Extract the [X, Y] coordinate from the center of the cell holding the provided text.  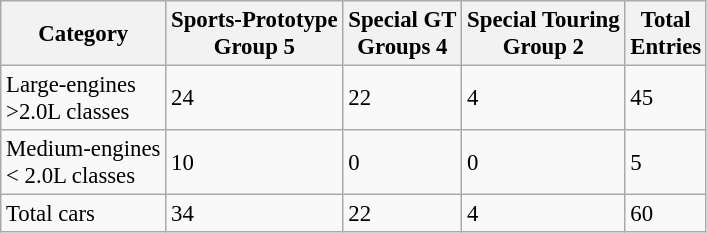
60 [666, 214]
34 [254, 214]
Large-engines >2.0L classes [84, 98]
Medium-engines < 2.0L classes [84, 162]
24 [254, 98]
45 [666, 98]
Total cars [84, 214]
TotalEntries [666, 34]
10 [254, 162]
5 [666, 162]
Special GTGroups 4 [402, 34]
Special TouringGroup 2 [544, 34]
Sports-PrototypeGroup 5 [254, 34]
Category [84, 34]
